Pinpoint the cell where the given text exists, returning its [x, y] midpoint coordinate. 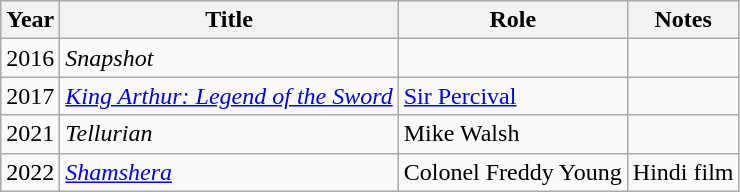
2022 [30, 172]
Year [30, 20]
Sir Percival [512, 96]
Title [229, 20]
Hindi film [683, 172]
King Arthur: Legend of the Sword [229, 96]
Tellurian [229, 134]
Snapshot [229, 58]
Colonel Freddy Young [512, 172]
Mike Walsh [512, 134]
Shamshera [229, 172]
Role [512, 20]
Notes [683, 20]
2017 [30, 96]
2016 [30, 58]
2021 [30, 134]
